Output the (X, Y) coordinate of the center of the cell containing the given text.  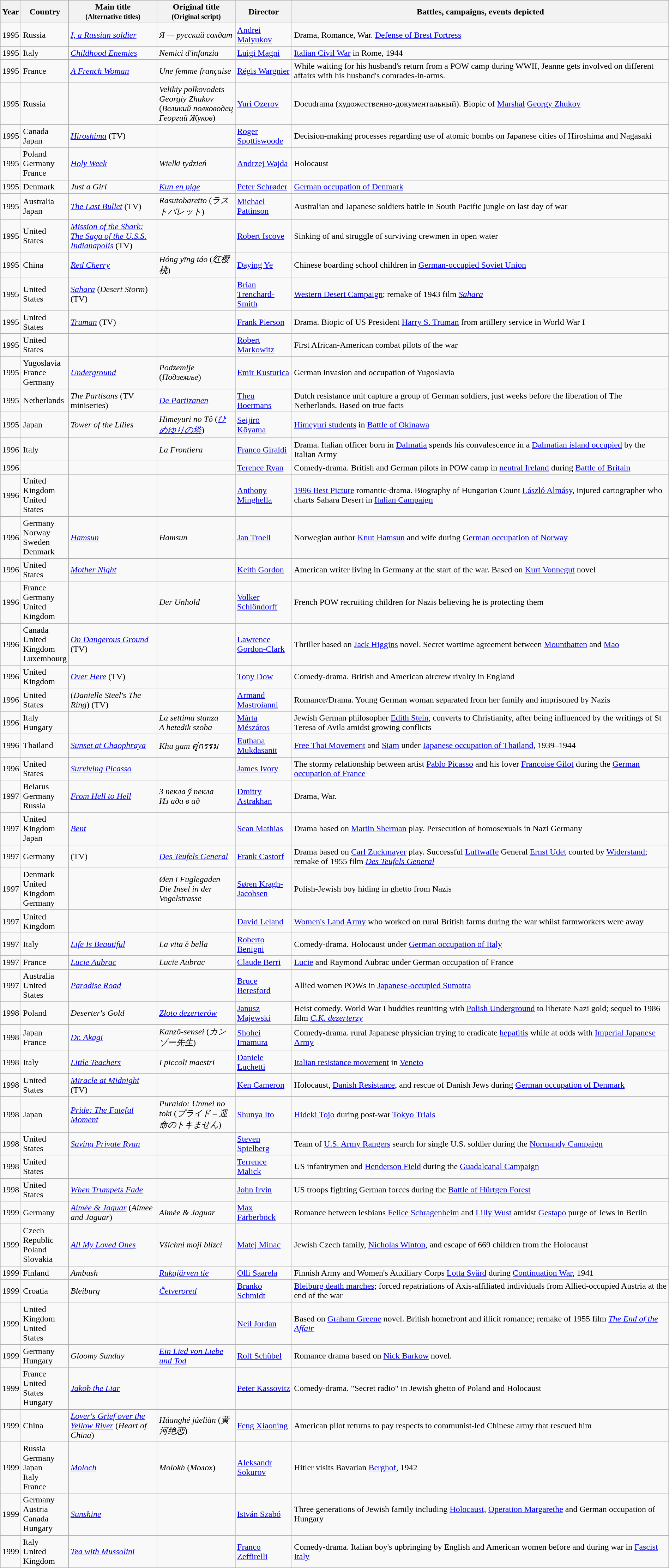
Sean Mathias (264, 829)
YugoslaviaFranceGermany (45, 373)
Złoto dezerterów (196, 1013)
Rasutobaretto (ラストバレット) (196, 206)
French POW recruiting children for Nazis believing he is protecting them (481, 602)
Dutch resistance unit capture a group of German soldiers, just weeks before the liberation of The Netherlands. Based on true facts (481, 401)
Polish-Jewish boy hiding in ghetto from Nazis (481, 889)
Pride: The Fateful Moment (113, 1114)
Ein Lied von Liebe und Tod (196, 1356)
Matej Minac (264, 1245)
Thriller based on Jack Higgins novel. Secret wartime agreement between Mountbatten and Mao (481, 644)
Allied women POWs in Japanese-occupied Sumatra (481, 985)
Robert Iscove (264, 236)
Heist comedy. World War I buddies reuniting with Polish Underground to liberate Nazi gold; sequel to 1986 film C.K. dezerterzy (481, 1013)
Childhood Enemies (113, 53)
Surviving Picasso (113, 768)
Keith Gordon (264, 570)
I, a Russian soldier (113, 35)
Hóng yīng táo (红樱桃) (196, 265)
Daniele Luchetti (264, 1062)
BelarusGermanyRussia (45, 796)
1996 Best Picture romantic-drama. Biography of Hungarian Count László Almásy, injured cartographer who charts Sahara Desert in Italian Campaign (481, 495)
US troops fighting German forces during the Battle of Hürtgen Forest (481, 1189)
Gloomy Sunday (113, 1356)
Comedy-drama. "Secret radio" in Jewish ghetto of Poland and Holocaust (481, 1388)
Norwegian author Knut Hamsun and wife during German occupation of Norway (481, 537)
Comedy-drama. Holocaust under German occupation of Italy (481, 944)
Peter Schrøder (264, 187)
Tower of the Lilies (113, 425)
Terence Ryan (264, 468)
Márta Mészáros (264, 722)
David Leland (264, 921)
RussiaGermanyJapanItalyFrance (45, 1467)
Western Desert Campaign; remake of 1943 film Sahara (481, 294)
Volker Schlöndorff (264, 602)
GermanyNorwaySwedenDenmark (45, 537)
Red Cherry (113, 265)
Régis Wargnier (264, 71)
Theu Boermans (264, 401)
Australian and Japanese soldiers battle in South Pacific jungle on last day of war (481, 206)
Shohei Imamura (264, 1038)
AustraliaUnited States (45, 985)
While waiting for his husband's return from a POW camp during WWII, Jeanne gets involved on different affairs with his husband's comrades-in-arms. (481, 71)
Wielki tydzień (196, 164)
Saving Private Ryan (113, 1143)
Frank Castorf (264, 856)
Bruce Beresford (264, 985)
Neil Jordan (264, 1323)
Øen i Fuglegaden Die Insel in der Vogelstrasse (196, 889)
Dr. Akagi (113, 1038)
Drama based on Martin Sherman play. Persecution of homosexuals in Nazi Germany (481, 829)
La vita è bella (196, 944)
When Trumpets Fade (113, 1189)
United KingdomJapan (45, 829)
PolandGermanyFrance (45, 164)
Romance between lesbians Felice Schragenheim and Lilly Wust amidst Gestapo purge of Jews in Berlin (481, 1213)
Himeyuri students in Battle of Okinawa (481, 425)
Country (45, 12)
Bleiburg death marches; forced repatriations of Axis-affiliated individuals from Allied-occupied Austria at the end of the war (481, 1291)
I piccoli maestri (196, 1062)
Year (11, 12)
ItalyHungary (45, 722)
The Partisans (TV miniseries) (113, 401)
Sahara (Desert Storm) (TV) (113, 294)
Croatia (45, 1291)
Der Unhold (196, 602)
Team of U.S. Army Rangers search for single U.S. soldier during the Normandy Campaign (481, 1143)
Denmark (45, 187)
Я — русский солдат (196, 35)
CanadaUnited KingdomLuxembourg (45, 644)
Comedy-drama. Italian boy's upbringing by English and American women before and during war in Fascist Italy (481, 1551)
Des Teufels General (196, 856)
FranceUnited StatesHungary (45, 1388)
Branko Schmidt (264, 1291)
Comedy-drama. rural Japanese physician trying to eradicate hepatitis while at odds with Imperial Japanese Army (481, 1038)
Poland (45, 1013)
Lucie and Raymond Aubrac under German occupation of France (481, 962)
Romance/Drama. Young German woman separated from her family and imprisoned by Nazis (481, 700)
Director (264, 12)
US infantrymen and Henderson Field during the Guadalcanal Campaign (481, 1167)
Life Is Beautiful (113, 944)
Ken Cameron (264, 1085)
John Irvin (264, 1189)
Olli Saarela (264, 1273)
Himeyuri no Tô (ひめゆりの塔) (196, 425)
Comedy-drama. British and German pilots in POW camp in neutral Ireland during Battle of Britain (481, 468)
De Partizanen (196, 401)
La settima stanza A hetedik szoba (196, 722)
Četverored (196, 1291)
Holocaust, Danish Resistance, and rescue of Danish Jews during German occupation of Denmark (481, 1085)
First African-American combat pilots of the war (481, 345)
Frank Pierson (264, 322)
Bent (113, 829)
Puraido: Unmei no toki (プライド – 運命のトキません) (196, 1114)
Main title(Alternative titles) (113, 12)
Paradise Road (113, 985)
Roberto Benigni (264, 944)
Všichni moji blízcí (196, 1245)
Robert Markowitz (264, 345)
Rukajärven tie (196, 1273)
Emir Kusturica (264, 373)
Max Färberböck (264, 1213)
Deserter's Gold (113, 1013)
Little Teachers (113, 1062)
Lover's Grief over the Yellow River (Heart of China) (113, 1426)
Mission of the Shark: The Saga of the U.S.S. Indianapolis (TV) (113, 236)
Romance drama based on Nick Barkow novel. (481, 1356)
Women's Land Army who worked on rural British farms during the war whilst farmworkers were away (481, 921)
The Last Bullet (TV) (113, 206)
Aleksandr Sokurov (264, 1467)
Michael Pattinson (264, 206)
З пекла ў пеклаИз ада в ад (196, 796)
Tony Dow (264, 676)
Finland (45, 1273)
German invasion and occupation of Yugoslavia (481, 373)
American writer living in Germany at the start of the war. Based on Kurt Vonnegut novel (481, 570)
Podzemlje (Подземље) (196, 373)
Franco Giraldi (264, 449)
Holocaust (481, 164)
DenmarkUnited KingdomGermany (45, 889)
Peter Kassovitz (264, 1388)
Húanghé júeliàn (黄河绝恋) (196, 1426)
Tea with Mussolini (113, 1551)
Seijirō Kōyama (264, 425)
Shunya Ito (264, 1114)
Italian Civil War in Rome, 1944 (481, 53)
Dmitry Astrakhan (264, 796)
FranceGermanyUnited Kingdom (45, 602)
All My Loved Ones (113, 1245)
Andrzej Wajda (264, 164)
Holy Week (113, 164)
Truman (TV) (113, 322)
Docudrama (художественно-документальный). Biopic of Marshal Georgy Zhukov (481, 104)
Nemici d'infanzia (196, 53)
Over Here (TV) (113, 676)
Czech RepublicPolandSlovakia (45, 1245)
Moloch (113, 1467)
Drama, War. (481, 796)
Underground (113, 373)
Velikiy polkovodets Georgiy Zhukov (Великий полководец Георгий Жуков) (196, 104)
Free Thai Movement and Siam under Japanese occupation of Thailand, 1939–1944 (481, 746)
AustraliaJapan (45, 206)
GermanyAustriaCanadaHungary (45, 1514)
From Hell to Hell (113, 796)
JapanFrance (45, 1038)
(Danielle Steel's The Ring) (TV) (113, 700)
Aimée & Jaguar (Aimee and Jaguar) (113, 1213)
Hideki Tojo during post-war Tokyo Trials (481, 1114)
Anthony Minghella (264, 495)
Armand Mastroianni (264, 700)
Rolf Schübel (264, 1356)
Drama. Italian officer born in Dalmatia spends his convalescence in a Dalmatian island occupied by the Italian Army (481, 449)
Euthana Mukdasanit (264, 746)
Søren Kragh-Jacobsen (264, 889)
Miracle at Midnight (TV) (113, 1085)
Hitler visits Bavarian Berghof, 1942 (481, 1467)
Netherlands (45, 401)
Sinking of and struggle of surviving crewmen in open water (481, 236)
Drama. Biopic of US President Harry S. Truman from artillery service in World War I (481, 322)
(TV) (113, 856)
Decision-making processes regarding use of atomic bombs on Japanese cities of Hiroshima and Nagasaki (481, 136)
American pilot returns to pay respects to communist-led Chinese army that rescued him (481, 1426)
Jewish Czech family, Nicholas Winton, and escape of 669 children from the Holocaust (481, 1245)
Just a Girl (113, 187)
ItalyUnited Kingdom (45, 1551)
Roger Spottiswoode (264, 136)
Janusz Majewski (264, 1013)
Jan Troell (264, 537)
On Dangerous Ground (TV) (113, 644)
Bleiburg (113, 1291)
Franco Zeffirelli (264, 1551)
The stormy relationship between artist Pablo Picasso and his lover Francoise Gilot during the German occupation of France (481, 768)
Luigi Magni (264, 53)
Kun en pige (196, 187)
Khu gam คู่กรรม (196, 746)
Sunshine (113, 1514)
Feng Xiaoning (264, 1426)
Andrei Malyukov (264, 35)
Lawrence Gordon-Clark (264, 644)
Finnish Army and Women's Auxiliary Corps Lotta Svärd during Continuation War, 1941 (481, 1273)
Mother Night (113, 570)
Kanzō-sensei (カンゾー先生) (196, 1038)
GermanyHungary (45, 1356)
Thailand (45, 746)
Hiroshima (TV) (113, 136)
Steven Spielberg (264, 1143)
James Ivory (264, 768)
Une femme française (196, 71)
Original title(Original script) (196, 12)
Yuri Ozerov (264, 104)
Daying Ye (264, 265)
Aimée & Jaguar (196, 1213)
Molokh (Молох) (196, 1467)
La Frontiera (196, 449)
Sunset at Chaophraya (113, 746)
Jakob the Liar (113, 1388)
A French Woman (113, 71)
Comedy-drama. British and American aircrew rivalry in England (481, 676)
Italian resistance movement in Veneto (481, 1062)
Brian Trenchard-Smith (264, 294)
Drama, Romance, War. Defense of Brest Fortress (481, 35)
Claude Berri (264, 962)
István Szabó (264, 1514)
Battles, campaigns, events depicted (481, 12)
Chinese boarding school children in German-occupied Soviet Union (481, 265)
Three generations of Jewish family including Holocaust, Operation Margarethe and German occupation of Hungary (481, 1514)
Terrence Malick (264, 1167)
Ambush (113, 1273)
Drama based on Carl Zuckmayer play. Successful Luftwaffe General Ernst Udet courted by Widerstand; remake of 1955 film Des Teufels General (481, 856)
Based on Graham Greene novel. British homefront and illicit romance; remake of 1955 film The End of the Affair (481, 1323)
German occupation of Denmark (481, 187)
CanadaJapan (45, 136)
